From the cell containing the given text, extract its center point as (X, Y) coordinate. 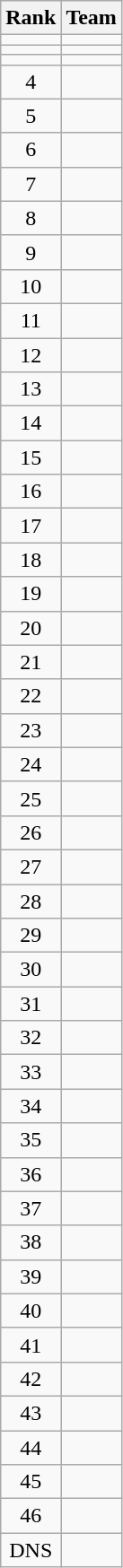
37 (31, 1208)
10 (31, 286)
21 (31, 662)
30 (31, 970)
20 (31, 628)
DNS (31, 1550)
34 (31, 1106)
14 (31, 423)
26 (31, 832)
7 (31, 184)
36 (31, 1174)
41 (31, 1345)
5 (31, 116)
6 (31, 150)
40 (31, 1311)
46 (31, 1516)
35 (31, 1140)
Rank (31, 18)
39 (31, 1276)
25 (31, 798)
45 (31, 1482)
31 (31, 1004)
24 (31, 764)
13 (31, 389)
29 (31, 936)
15 (31, 457)
9 (31, 252)
Team (92, 18)
44 (31, 1447)
33 (31, 1072)
22 (31, 696)
11 (31, 320)
8 (31, 218)
19 (31, 594)
27 (31, 867)
16 (31, 492)
42 (31, 1379)
12 (31, 354)
17 (31, 526)
38 (31, 1242)
4 (31, 82)
23 (31, 730)
28 (31, 902)
32 (31, 1038)
43 (31, 1413)
18 (31, 560)
